Detect which cell encompasses the target text, then output its [X, Y] center coordinate. 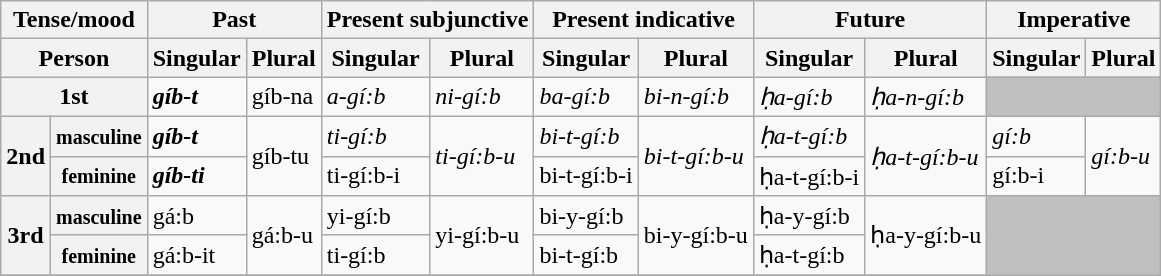
ni-gí:b [482, 97]
ḥa-t-gí:b-u [926, 156]
gíb-ti [196, 176]
ti-gí:b-i [376, 176]
Past [234, 20]
bi-t-gí:b-i [586, 176]
ḥa-t-gí:b-i [808, 176]
Present indicative [644, 20]
ḥa-gí:b [808, 97]
Imperative [1074, 20]
gá:b-u [284, 236]
yi-gí:b [376, 216]
gí:b [1036, 136]
bi-y-gí:b-u [696, 236]
gíb-na [284, 97]
bi-y-gí:b [586, 216]
gá:b-it [196, 255]
Present subjunctive [428, 20]
3rd [26, 236]
ti-gí:b-u [482, 156]
gí:b-u [1124, 156]
gíb-tu [284, 156]
1st [74, 97]
ḥa-y-gí:b [808, 216]
2nd [26, 156]
yi-gí:b-u [482, 236]
ba-gí:b [586, 97]
a-gí:b [376, 97]
ḥa-n-gí:b [926, 97]
Tense/mood [74, 20]
bi-t-gí:b-u [696, 156]
Future [870, 20]
gá:b [196, 216]
Person [74, 58]
bi-n-gí:b [696, 97]
ḥa-y-gí:b-u [926, 236]
gí:b-i [1036, 176]
